Output the (x, y) coordinate of the center of the cell containing the given text.  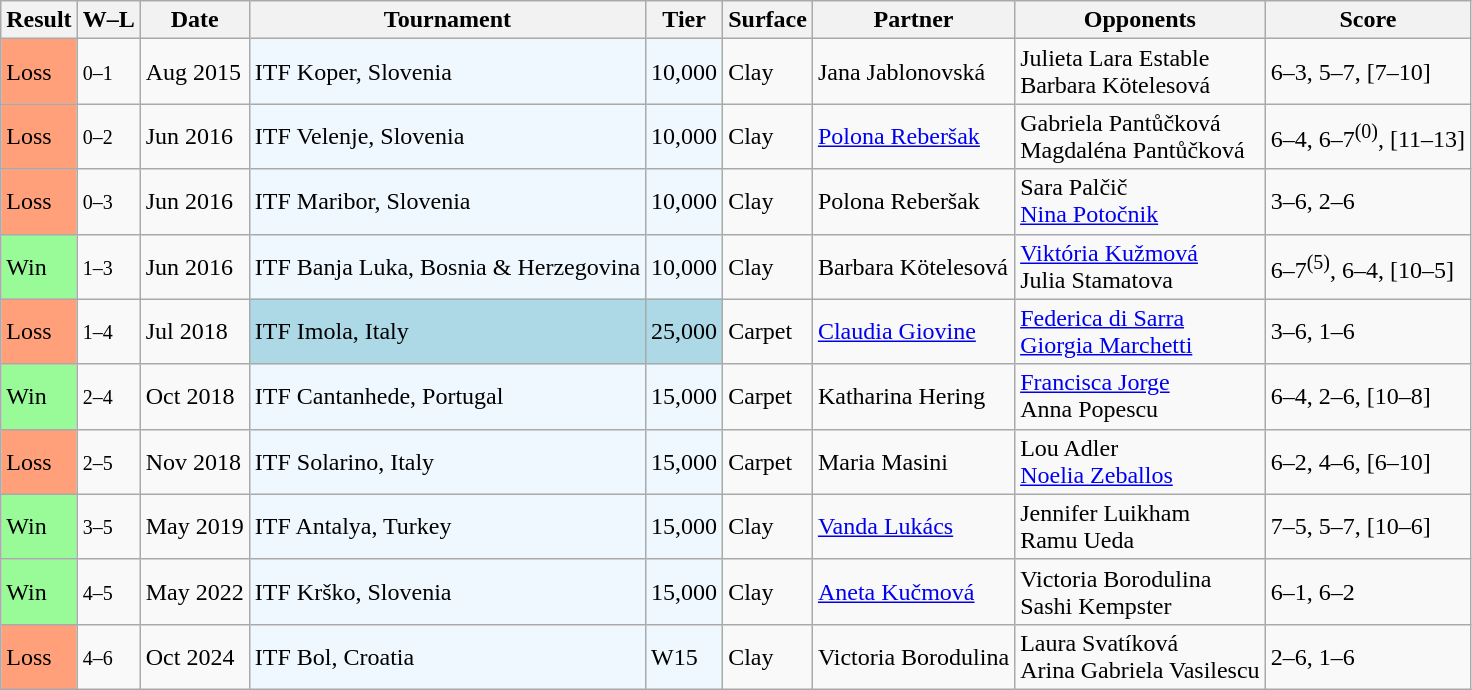
Oct 2018 (194, 396)
Result (39, 20)
Katharina Hering (913, 396)
6–7(5), 6–4, [10–5] (1368, 266)
0–1 (108, 72)
May 2022 (194, 592)
Opponents (1140, 20)
Francisca Jorge Anna Popescu (1140, 396)
Gabriela Pantůčková Magdaléna Pantůčková (1140, 136)
1–3 (108, 266)
May 2019 (194, 526)
7–5, 5–7, [10–6] (1368, 526)
6–1, 6–2 (1368, 592)
6–4, 6–7(0), [11–13] (1368, 136)
0–2 (108, 136)
ITF Maribor, Slovenia (447, 202)
2–5 (108, 462)
Claudia Giovine (913, 332)
25,000 (684, 332)
4–5 (108, 592)
ITF Krško, Slovenia (447, 592)
ITF Solarino, Italy (447, 462)
Vanda Lukács (913, 526)
6–4, 2–6, [10–8] (1368, 396)
Aug 2015 (194, 72)
3–6, 2–6 (1368, 202)
W15 (684, 656)
Laura Svatíková Arina Gabriela Vasilescu (1140, 656)
Nov 2018 (194, 462)
Date (194, 20)
3–6, 1–6 (1368, 332)
Partner (913, 20)
2–4 (108, 396)
6–3, 5–7, [7–10] (1368, 72)
ITF Antalya, Turkey (447, 526)
Victoria Borodulina (913, 656)
6–2, 4–6, [6–10] (1368, 462)
Jennifer Luikham Ramu Ueda (1140, 526)
Lou Adler Noelia Zeballos (1140, 462)
ITF Bol, Croatia (447, 656)
Surface (768, 20)
ITF Banja Luka, Bosnia & Herzegovina (447, 266)
Jul 2018 (194, 332)
3–5 (108, 526)
Sara Palčič Nina Potočnik (1140, 202)
Julieta Lara Estable Barbara Kötelesová (1140, 72)
Tier (684, 20)
Maria Masini (913, 462)
4–6 (108, 656)
ITF Imola, Italy (447, 332)
Victoria Borodulina Sashi Kempster (1140, 592)
Viktória Kužmová Julia Stamatova (1140, 266)
ITF Cantanhede, Portugal (447, 396)
ITF Velenje, Slovenia (447, 136)
Jana Jablonovská (913, 72)
Oct 2024 (194, 656)
ITF Koper, Slovenia (447, 72)
Federica di Sarra Giorgia Marchetti (1140, 332)
1–4 (108, 332)
Aneta Kučmová (913, 592)
Score (1368, 20)
W–L (108, 20)
Barbara Kötelesová (913, 266)
0–3 (108, 202)
2–6, 1–6 (1368, 656)
Tournament (447, 20)
